Return the [x, y] coordinate for the center point of the cell that contains the specified text.  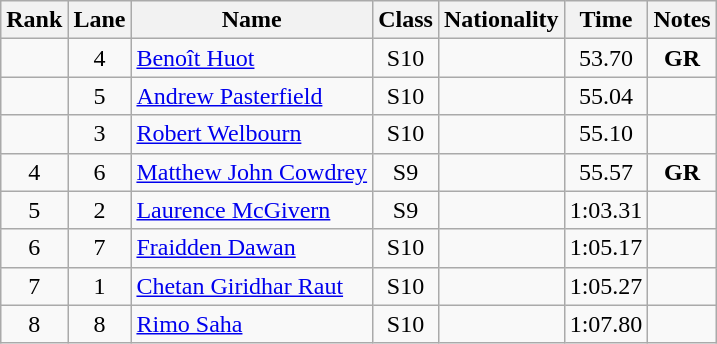
Robert Welbourn [252, 134]
Chetan Giridhar Raut [252, 286]
53.70 [606, 58]
Lane [100, 20]
1:05.17 [606, 248]
Time [606, 20]
1:03.31 [606, 210]
Class [406, 20]
55.04 [606, 96]
55.57 [606, 172]
1:07.80 [606, 324]
55.10 [606, 134]
Name [252, 20]
Laurence McGivern [252, 210]
Notes [682, 20]
Rank [34, 20]
Rimo Saha [252, 324]
Nationality [501, 20]
3 [100, 134]
1:05.27 [606, 286]
2 [100, 210]
Benoît Huot [252, 58]
Andrew Pasterfield [252, 96]
1 [100, 286]
Fraidden Dawan [252, 248]
Matthew John Cowdrey [252, 172]
